For the text-containing cell, return its midpoint in (x, y) coordinate format. 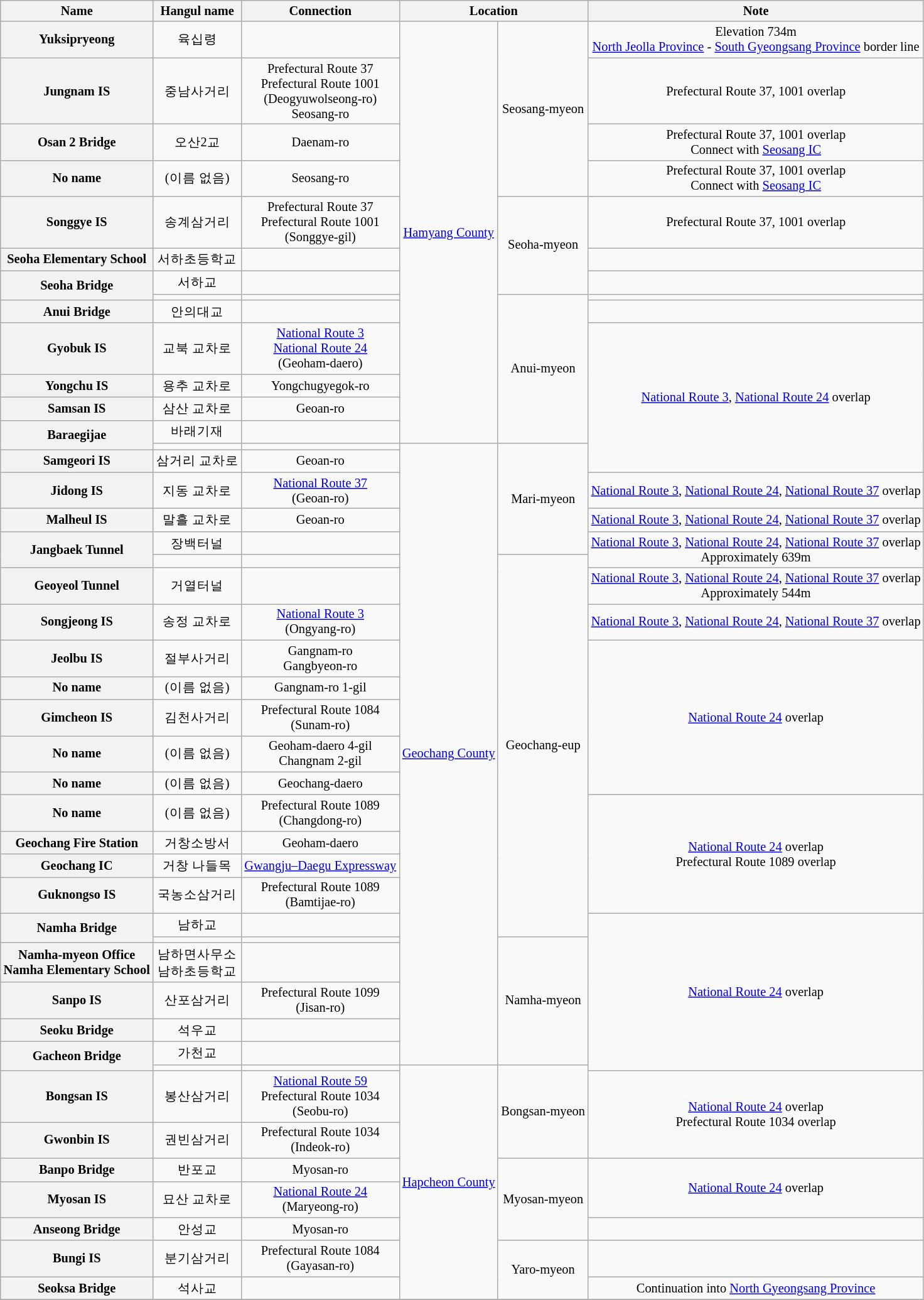
Mari-myeon (542, 499)
Samgeori IS (77, 461)
거열터널 (197, 586)
서하초등학교 (197, 259)
Namha-myeon (542, 1000)
분기삼거리 (197, 1259)
육십령 (197, 40)
Namha-myeon OfficeNamha Elementary School (77, 962)
Gimcheon IS (77, 717)
Jidong IS (77, 490)
Samsan IS (77, 408)
Songjeong IS (77, 622)
Prefectural Route 1084(Sunam-ro) (320, 717)
Osan 2 Bridge (77, 142)
Seosang-myeon (542, 109)
Hapcheon County (448, 1182)
Gwangju–Daegu Expressway (320, 865)
Geochang Fire Station (77, 843)
Baraegijae (77, 435)
National Route 3, National Route 24, National Route 37 overlapApproximately 544m (756, 586)
Gangnam-roGangbyeon-ro (320, 658)
Name (77, 11)
Geochang-daero (320, 784)
Gangnam-ro 1-gil (320, 688)
Geoham-daero (320, 843)
Geoyeol Tunnel (77, 586)
오산2교 (197, 142)
National Route 37(Geoan-ro) (320, 490)
Geoham-daero 4-gilChangnam 2-gil (320, 754)
봉산삼거리 (197, 1097)
Myosan IS (77, 1200)
서하교 (197, 283)
Seosang-ro (320, 178)
Prefectural Route 1034(Indeok-ro) (320, 1140)
Yongchu IS (77, 386)
Seoha-myeon (542, 245)
Gwonbin IS (77, 1140)
Elevation 734mNorth Jeolla Province - South Gyeongsang Province border line (756, 40)
김천사거리 (197, 717)
Gacheon Bridge (77, 1056)
National Route 24(Maryeong-ro) (320, 1200)
석사교 (197, 1289)
Hangul name (197, 11)
Songgye IS (77, 222)
Bongsan-myeon (542, 1112)
Yaro-myeon (542, 1270)
Malheul IS (77, 520)
Gyobuk IS (77, 349)
National Route 24 overlapPrefectural Route 1034 overlap (756, 1114)
National Route 59Prefectural Route 1034(Seobu-ro) (320, 1097)
Daenam-ro (320, 142)
Seoha Bridge (77, 285)
남하면사무소남하초등학교 (197, 962)
National Route 3National Route 24(Geoham-daero) (320, 349)
말흘 교차로 (197, 520)
안성교 (197, 1228)
National Route 3, National Route 24, National Route 37 overlapApproximately 639m (756, 550)
Anui-myeon (542, 369)
권빈삼거리 (197, 1140)
Continuation into North Gyeongsang Province (756, 1289)
절부사거리 (197, 658)
Jungnam IS (77, 91)
Geochang IC (77, 865)
Geochang County (448, 754)
가천교 (197, 1053)
Prefectural Route 1089(Changdong-ro) (320, 813)
거창 나들목 (197, 865)
중남사거리 (197, 91)
Note (756, 11)
Geochang-eup (542, 745)
Anui Bridge (77, 311)
반포교 (197, 1169)
Prefectural Route 37Prefectural Route 1001(Deogyuwolseong-ro)Seosang-ro (320, 91)
Bungi IS (77, 1259)
Prefectural Route 1084(Gayasan-ro) (320, 1259)
Jeolbu IS (77, 658)
Yongchugyegok-ro (320, 386)
Prefectural Route 1099(Jisan-ro) (320, 1000)
거창소방서 (197, 843)
National Route 3, National Route 24 overlap (756, 398)
Seoku Bridge (77, 1030)
Myosan-myeon (542, 1200)
삼산 교차로 (197, 408)
안의대교 (197, 311)
Guknongso IS (77, 895)
Connection (320, 11)
Location (493, 11)
Jangbaek Tunnel (77, 550)
Seoha Elementary School (77, 259)
삼거리 교차로 (197, 461)
송정 교차로 (197, 622)
교북 교차로 (197, 349)
Prefectural Route 37Prefectural Route 1001(Songgye-gil) (320, 222)
Namha Bridge (77, 928)
National Route 3(Ongyang-ro) (320, 622)
Yuksipryeong (77, 40)
Banpo Bridge (77, 1169)
송계삼거리 (197, 222)
남하교 (197, 924)
Hamyang County (448, 232)
국농소삼거리 (197, 895)
Seoksa Bridge (77, 1289)
장백터널 (197, 543)
Bongsan IS (77, 1097)
Sanpo IS (77, 1000)
바래기재 (197, 432)
석우교 (197, 1030)
용추 교차로 (197, 386)
Anseong Bridge (77, 1228)
National Route 24 overlapPrefectural Route 1089 overlap (756, 854)
지동 교차로 (197, 490)
Prefectural Route 1089(Bamtijae-ro) (320, 895)
묘산 교차로 (197, 1200)
산포삼거리 (197, 1000)
